Return (X, Y) of the center of cell containing provided text 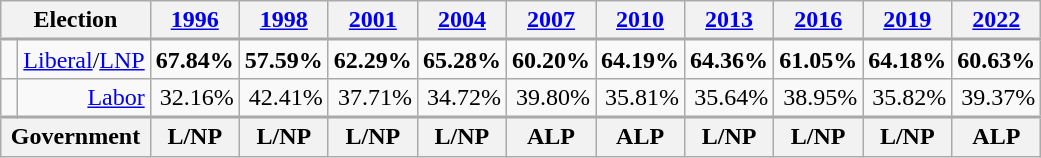
37.71% (372, 98)
62.29% (372, 60)
35.82% (908, 98)
60.63% (996, 60)
2013 (730, 20)
65.28% (462, 60)
64.36% (730, 60)
61.05% (818, 60)
2019 (908, 20)
39.37% (996, 98)
2004 (462, 20)
1998 (284, 20)
64.18% (908, 60)
2010 (640, 20)
34.72% (462, 98)
Liberal/LNP (84, 60)
2022 (996, 20)
57.59% (284, 60)
67.84% (194, 60)
60.20% (550, 60)
38.95% (818, 98)
Election (76, 20)
35.64% (730, 98)
35.81% (640, 98)
Labor (84, 98)
2007 (550, 20)
Government (76, 136)
42.41% (284, 98)
2001 (372, 20)
39.80% (550, 98)
2016 (818, 20)
32.16% (194, 98)
64.19% (640, 60)
1996 (194, 20)
